Determine the (x, y) coordinate at the center of the cell enclosing the given text.  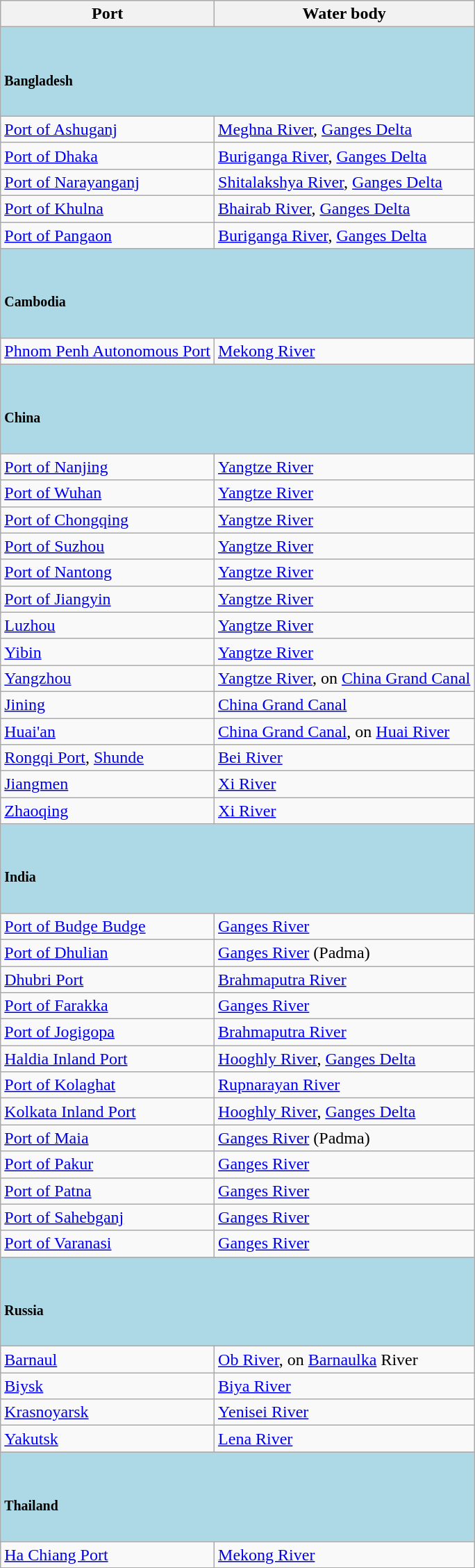
Rupnarayan River (344, 1085)
Biya River (344, 1386)
China Grand Canal (344, 704)
Port of Suzhou (108, 546)
Port of Nanjing (108, 467)
Dhubri Port (108, 979)
Krasnoyarsk (108, 1412)
Meghna River, Ganges Delta (344, 129)
Bei River (344, 758)
Yibin (108, 652)
Port of Budge Budge (108, 926)
Rongqi Port, Shunde (108, 758)
Yangtze River, on China Grand Canal (344, 678)
Port of Wuhan (108, 493)
Zhaoqing (108, 811)
Port of Ashuganj (108, 129)
Bhairab River, Ganges Delta (344, 209)
Port of Sahebganj (108, 1217)
Port of Jiangyin (108, 599)
Water body (344, 14)
Ha Chiang Port (108, 1555)
Luzhou (108, 625)
Lena River (344, 1439)
Port of Varanasi (108, 1244)
Port of Farakka (108, 1006)
China (237, 408)
Barnaul (108, 1360)
Cambodia (237, 293)
Port (108, 14)
Ob River, on Barnaulka River (344, 1360)
Jining (108, 704)
Yenisei River (344, 1412)
Biysk (108, 1386)
Port of Pakur (108, 1164)
Haldia Inland Port (108, 1059)
Russia (237, 1302)
India (237, 868)
Port of Jogigopa (108, 1032)
Port of Patna (108, 1191)
Huai'an (108, 732)
Port of Chongqing (108, 520)
Port of Narayanganj (108, 183)
Yakutsk (108, 1439)
Jiangmen (108, 784)
Port of Pangaon (108, 236)
Thailand (237, 1496)
Yangzhou (108, 678)
Port of Khulna (108, 209)
Shitalakshya River, Ganges Delta (344, 183)
Port of Dhaka (108, 156)
Port of Dhulian (108, 952)
Port of Nantong (108, 572)
Port of Kolaghat (108, 1085)
Bangladesh (237, 72)
China Grand Canal, on Huai River (344, 732)
Kolkata Inland Port (108, 1112)
Port of Maia (108, 1138)
Phnom Penh Autonomous Port (108, 351)
